Extract the (X, Y) coordinate from the center of the cell holding the provided text.  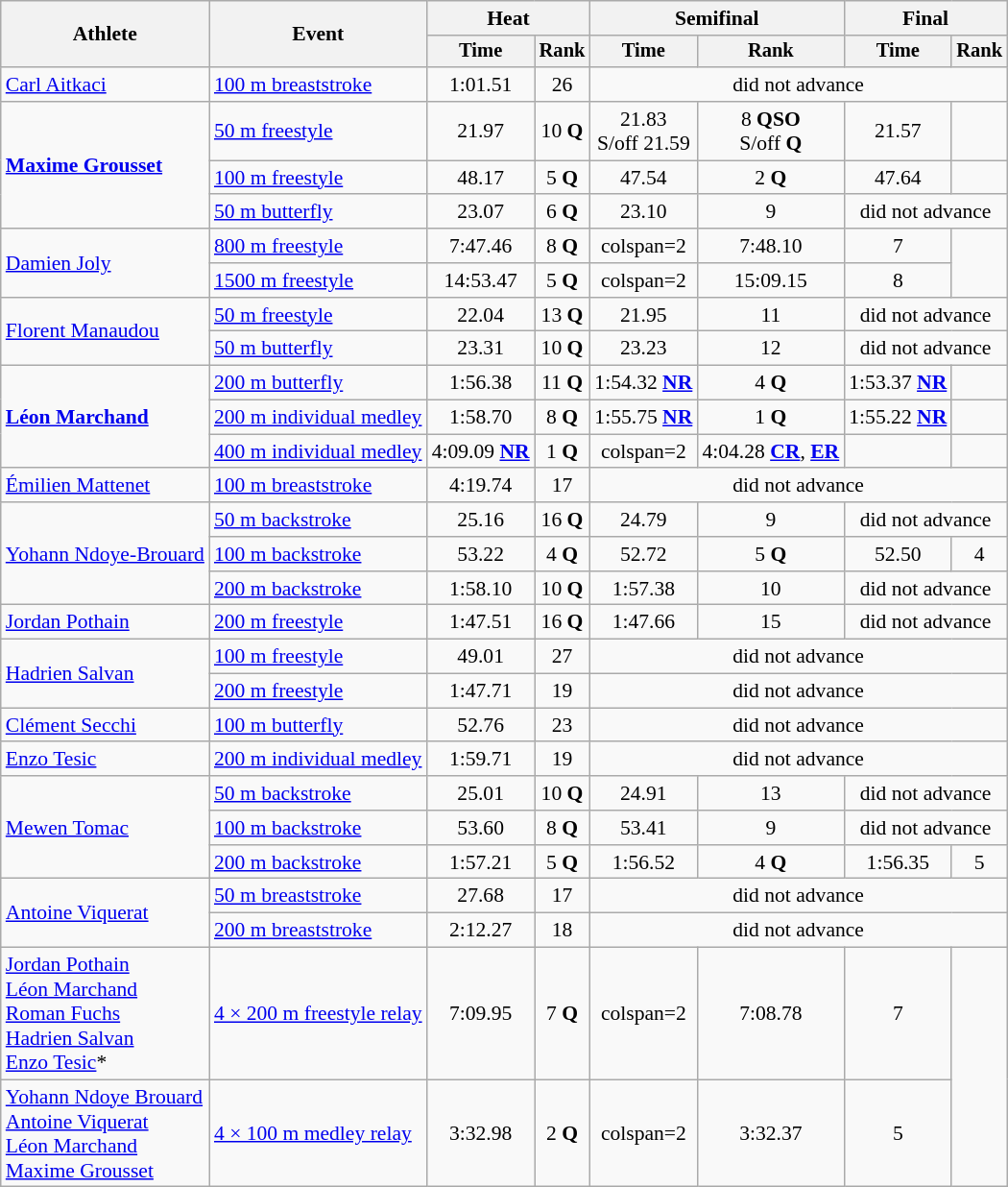
27 (563, 657)
8 QSOS/off Q (770, 131)
21.57 (898, 131)
7 Q (563, 1014)
24.91 (643, 793)
53.41 (643, 828)
23.10 (643, 212)
52.72 (643, 554)
200 m breaststroke (319, 931)
400 m individual medley (319, 451)
50 m breaststroke (319, 896)
1:58.10 (481, 589)
15 (770, 622)
100 m butterfly (319, 725)
3:32.98 (481, 1133)
4:09.09 NR (481, 451)
Enzo Tesic (106, 760)
25.01 (481, 793)
1:59.71 (481, 760)
2:12.27 (481, 931)
49.01 (481, 657)
1:47.71 (481, 691)
Émilien Mattenet (106, 486)
11 (770, 315)
1:47.66 (643, 622)
Yohann Ndoye BrouardAntoine ViqueratLéon Marchand Maxime Grousset (106, 1133)
13 (770, 793)
23 (563, 725)
26 (563, 85)
1:57.38 (643, 589)
7:08.78 (770, 1014)
53.60 (481, 828)
Athlete (106, 35)
11 Q (563, 383)
1500 m freestyle (319, 280)
Florent Manaudou (106, 332)
23.31 (481, 349)
7:48.10 (770, 246)
Final (925, 18)
Antoine Viquerat (106, 912)
1:53.37 NR (898, 383)
200 m butterfly (319, 383)
27.68 (481, 896)
1:55.22 NR (898, 418)
Clément Secchi (106, 725)
47.64 (898, 178)
Heat (509, 18)
10 (770, 589)
21.95 (643, 315)
Léon Marchand (106, 417)
4:04.28 CR, ER (770, 451)
Jordan PothainLéon Marchand Roman Fuchs Hadrien SalvanEnzo Tesic* (106, 1014)
1:55.75 NR (643, 418)
15:09.15 (770, 280)
24.79 (643, 520)
Hadrien Salvan (106, 674)
22.04 (481, 315)
1:58.70 (481, 418)
3:32.37 (770, 1133)
23.23 (643, 349)
Carl Aitkaci (106, 85)
7:47.46 (481, 246)
13 Q (563, 315)
18 (563, 931)
21.83S/off 21.59 (643, 131)
4 × 100 m medley relay (319, 1133)
25.16 (481, 520)
1:56.38 (481, 383)
52.50 (898, 554)
1:57.21 (481, 862)
1:56.35 (898, 862)
1:47.51 (481, 622)
47.54 (643, 178)
1:56.52 (643, 862)
4 (979, 554)
7:09.95 (481, 1014)
12 (770, 349)
Yohann Ndoye-Brouard (106, 553)
23.07 (481, 212)
Jordan Pothain (106, 622)
4:19.74 (481, 486)
Mewen Tomac (106, 828)
48.17 (481, 178)
14:53.47 (481, 280)
1:01.51 (481, 85)
8 (898, 280)
Event (319, 35)
Semifinal (716, 18)
21.97 (481, 131)
6 Q (563, 212)
Maxime Grousset (106, 165)
53.22 (481, 554)
Damien Joly (106, 263)
52.76 (481, 725)
1:54.32 NR (643, 383)
800 m freestyle (319, 246)
4 × 200 m freestyle relay (319, 1014)
